Detect which cell encompasses the target text, then output its (x, y) center coordinate. 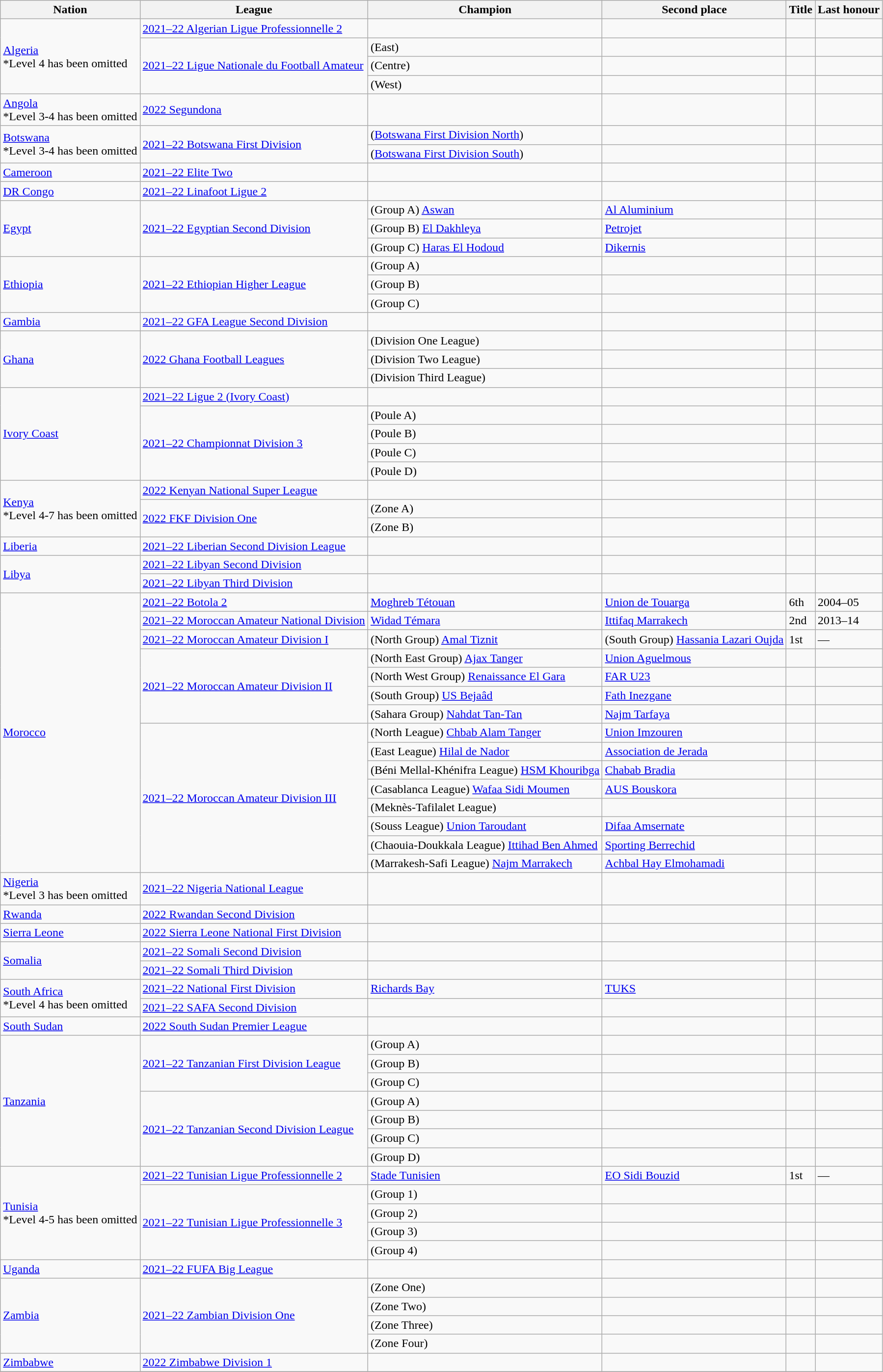
Dikernis (694, 247)
Kenya *Level 4-7 has been omitted (70, 508)
Fath Inezgane (694, 695)
Richards Bay (485, 989)
Liberia (70, 546)
South Sudan (70, 1026)
2021–22 Ethiopian Higher League (254, 285)
Stade Tunisien (485, 1176)
2004–05 (849, 602)
2021–22 Moroccan Amateur Division I (254, 639)
(North West Group) Renaissance El Gara (485, 677)
Champion (485, 10)
Ivory Coast (70, 434)
2021–22 Moroccan Amateur Division II (254, 686)
2021–22 FUFA Big League (254, 1269)
(Zone B) (485, 527)
2021–22 Botswana First Division (254, 144)
(North League) Chbab Alam Tanger (485, 733)
2021–22 Libyan Second Division (254, 565)
(North Group) Amal Tiznit (485, 639)
Najm Tarfaya (694, 714)
(Béni Mellal-Khénifra League) HSM Khouribga (485, 770)
(Poule D) (485, 471)
(Group 2) (485, 1213)
Union Imzouren (694, 733)
2021–22 Nigeria National League (254, 889)
2022 Segundona (254, 110)
(West) (485, 84)
Morocco (70, 733)
Gambia (70, 322)
(Zone A) (485, 508)
South Africa *Level 4 has been omitted (70, 998)
2022 Ghana Football Leagues (254, 359)
(Group 4) (485, 1250)
TUKS (694, 989)
(Casablanca League) Wafaa Sidi Moumen (485, 789)
2021–22 Liberian Second Division League (254, 546)
(Division One League) (485, 341)
Egypt (70, 228)
2021–22 Championnat Division 3 (254, 443)
Chabab Bradia (694, 770)
Union de Touarga (694, 602)
AUS Bouskora (694, 789)
(Poule C) (485, 452)
(Souss League) Union Taroudant (485, 826)
Uganda (70, 1269)
Somalia (70, 961)
(Zone Four) (485, 1344)
Tanzania (70, 1101)
Zimbabwe (70, 1362)
(South Group) Hassania Lazari Oujda (694, 639)
(Sahara Group) Nahdat Tan-Tan (485, 714)
2021–22 Elite Two (254, 172)
Title (801, 10)
Ghana (70, 359)
Libya (70, 574)
2022 FKF Division One (254, 518)
Rwanda (70, 914)
(Meknès-Tafilalet League) (485, 807)
(East League) Hilal de Nador (485, 751)
EO Sidi Bouzid (694, 1176)
2022 Zimbabwe Division 1 (254, 1362)
2021–22 Tunisian Ligue Professionnelle 2 (254, 1176)
Ethiopia (70, 285)
Nigeria *Level 3 has been omitted (70, 889)
2021–22 GFA League Second Division (254, 322)
Sporting Berrechid (694, 844)
2021–22 Ligue Nationale du Football Amateur (254, 66)
2022 South Sudan Premier League (254, 1026)
(Group A) Aswan (485, 210)
(Chaouia-Doukkala League) Ittihad Ben Ahmed (485, 844)
2021–22 Tanzanian Second Division League (254, 1129)
2021–22 Moroccan Amateur National Division (254, 621)
6th (801, 602)
2021–22 Libyan Third Division (254, 583)
Algeria *Level 4 has been omitted (70, 56)
2021–22 Tanzanian First Division League (254, 1063)
2021–22 SAFA Second Division (254, 1007)
(Botswana First Division North) (485, 135)
(South Group) US Bejaâd (485, 695)
2021–22 Somali Second Division (254, 951)
2022 Sierra Leone National First Division (254, 933)
(Zone Two) (485, 1306)
Achbal Hay Elmohamadi (694, 864)
Tunisia *Level 4-5 has been omitted (70, 1213)
(Division Third League) (485, 378)
Zambia (70, 1316)
Second place (694, 10)
2021–22 Ligue 2 (Ivory Coast) (254, 396)
(East) (485, 47)
League (254, 10)
2022 Rwandan Second Division (254, 914)
(Group 3) (485, 1232)
Moghreb Tétouan (485, 602)
(Group B) El Dakhleya (485, 228)
2021–22 National First Division (254, 989)
Association de Jerada (694, 751)
Last honour (849, 10)
2013–14 (849, 621)
2021–22 Egyptian Second Division (254, 228)
2021–22 Botola 2 (254, 602)
Widad Témara (485, 621)
2021–22 Tunisian Ligue Professionnelle 3 (254, 1222)
2021–22 Linafoot Ligue 2 (254, 191)
(Group C) Haras El Hodoud (485, 247)
Difaa Amsernate (694, 826)
(Division Two League) (485, 359)
(Poule B) (485, 434)
Sierra Leone (70, 933)
2021–22 Algerian Ligue Professionnelle 2 (254, 28)
(Group 1) (485, 1194)
(Marrakesh-Safi League) Najm Marrakech (485, 864)
(Centre) (485, 66)
Nation (70, 10)
2021–22 Somali Third Division (254, 970)
2nd (801, 621)
2021–22 Moroccan Amateur Division III (254, 798)
Petrojet (694, 228)
(Poule A) (485, 415)
2021–22 Zambian Division One (254, 1316)
FAR U23 (694, 677)
(Zone Three) (485, 1325)
2022 Kenyan National Super League (254, 490)
Botswana *Level 3-4 has been omitted (70, 144)
Al Aluminium (694, 210)
Union Aguelmous (694, 658)
Angola *Level 3-4 has been omitted (70, 110)
(Group D) (485, 1157)
Cameroon (70, 172)
(North East Group) Ajax Tanger (485, 658)
Ittifaq Marrakech (694, 621)
DR Congo (70, 191)
(Botswana First Division South) (485, 154)
(Zone One) (485, 1288)
